Search for the cell housing the specified text and yield its [X, Y] center coordinate. 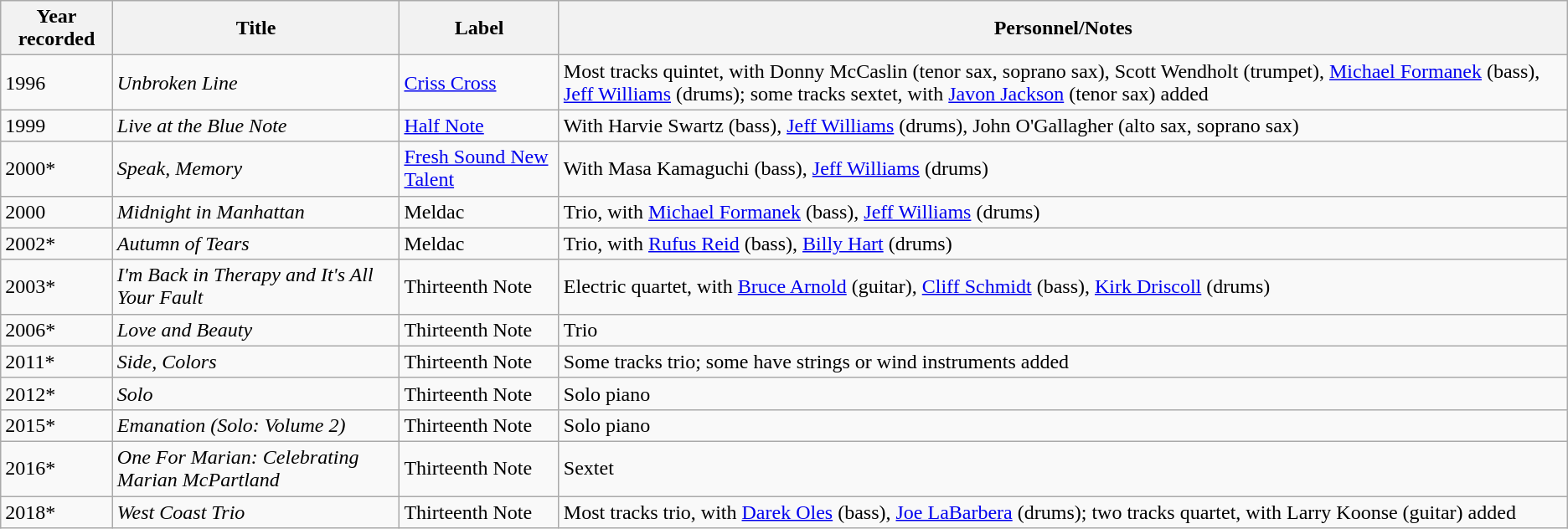
Midnight in Manhattan [256, 212]
2003* [57, 286]
Trio, with Michael Formanek (bass), Jeff Williams (drums) [1063, 212]
Some tracks trio; some have strings or wind instruments added [1063, 362]
Love and Beauty [256, 330]
Title [256, 28]
2000* [57, 169]
1996 [57, 82]
Most tracks trio, with Darek Oles (bass), Joe LaBarbera (drums); two tracks quartet, with Larry Koonse (guitar) added [1063, 511]
2002* [57, 244]
Autumn of Tears [256, 244]
2012* [57, 393]
2016* [57, 469]
1999 [57, 126]
Label [479, 28]
Sextet [1063, 469]
Trio [1063, 330]
Unbroken Line [256, 82]
With Masa Kamaguchi (bass), Jeff Williams (drums) [1063, 169]
Emanation (Solo: Volume 2) [256, 425]
Personnel/Notes [1063, 28]
I'm Back in Therapy and It's All Your Fault [256, 286]
Electric quartet, with Bruce Arnold (guitar), Cliff Schmidt (bass), Kirk Driscoll (drums) [1063, 286]
Trio, with Rufus Reid (bass), Billy Hart (drums) [1063, 244]
2006* [57, 330]
Solo [256, 393]
2015* [57, 425]
West Coast Trio [256, 511]
With Harvie Swartz (bass), Jeff Williams (drums), John O'Gallagher (alto sax, soprano sax) [1063, 126]
Side, Colors [256, 362]
Fresh Sound New Talent [479, 169]
Year recorded [57, 28]
Live at the Blue Note [256, 126]
2018* [57, 511]
2000 [57, 212]
Criss Cross [479, 82]
One For Marian: Celebrating Marian McPartland [256, 469]
Speak, Memory [256, 169]
2011* [57, 362]
Half Note [479, 126]
